Scan for the cell matching the given text and deliver its [X, Y] coordinate at center. 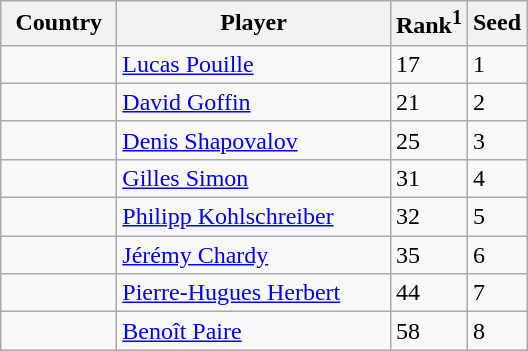
31 [428, 178]
Pierre-Hugues Herbert [254, 293]
Rank1 [428, 24]
Country [59, 24]
1 [496, 64]
Seed [496, 24]
35 [428, 255]
Lucas Pouille [254, 64]
Denis Shapovalov [254, 140]
44 [428, 293]
7 [496, 293]
17 [428, 64]
4 [496, 178]
Gilles Simon [254, 178]
Player [254, 24]
Jérémy Chardy [254, 255]
David Goffin [254, 102]
2 [496, 102]
8 [496, 331]
58 [428, 331]
3 [496, 140]
Benoît Paire [254, 331]
32 [428, 217]
Philipp Kohlschreiber [254, 217]
5 [496, 217]
21 [428, 102]
6 [496, 255]
25 [428, 140]
